From the cell containing the given text, extract its center point as (x, y) coordinate. 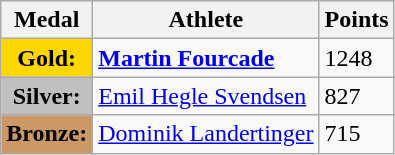
Martin Fourcade (206, 58)
Medal (47, 20)
827 (356, 96)
Dominik Landertinger (206, 134)
Bronze: (47, 134)
Silver: (47, 96)
1248 (356, 58)
Points (356, 20)
Emil Hegle Svendsen (206, 96)
715 (356, 134)
Gold: (47, 58)
Athlete (206, 20)
